Find where the given text appears and provide that cell's center as [X, Y] coordinate. 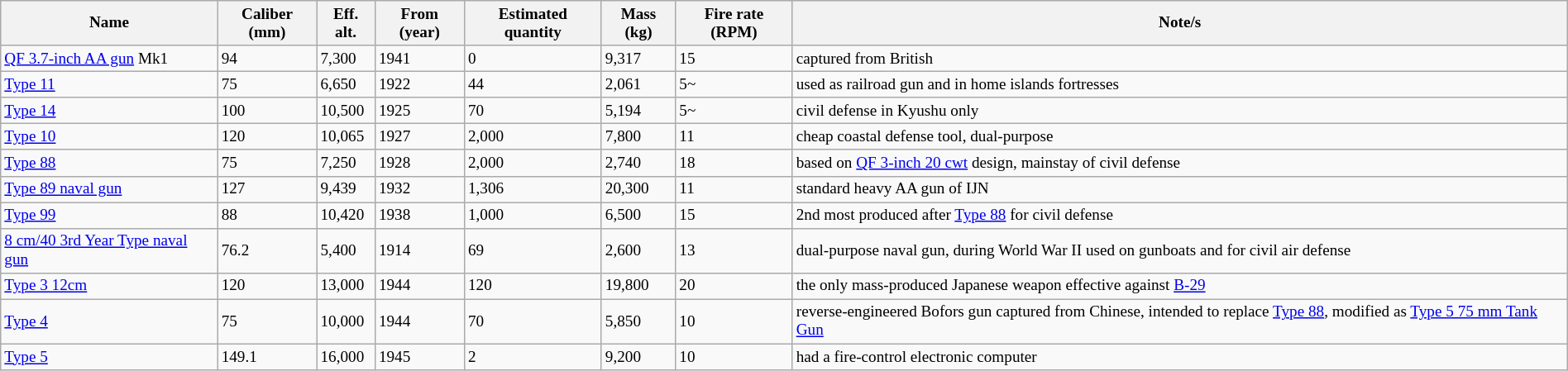
44 [533, 84]
Type 11 [109, 84]
From (year) [419, 23]
20,300 [638, 189]
10,420 [346, 216]
7,800 [638, 137]
Type 14 [109, 111]
standard heavy AA gun of IJN [1179, 189]
88 [267, 216]
Type 4 [109, 321]
13 [734, 250]
1928 [419, 163]
1914 [419, 250]
19,800 [638, 286]
1941 [419, 59]
2nd most produced after Type 88 for civil defense [1179, 216]
reverse-engineered Bofors gun captured from Chinese, intended to replace Type 88, modified as Type 5 75 mm Tank Gun [1179, 321]
69 [533, 250]
Estimated quantity [533, 23]
10,500 [346, 111]
dual-purpose naval gun, during World War II used on gunboats and for civil air defense [1179, 250]
2,740 [638, 163]
cheap coastal defense tool, dual-purpose [1179, 137]
127 [267, 189]
Type 10 [109, 137]
1922 [419, 84]
6,500 [638, 216]
5,194 [638, 111]
9,200 [638, 357]
Fire rate (RPM) [734, 23]
18 [734, 163]
Type 5 [109, 357]
used as railroad gun and in home islands fortresses [1179, 84]
0 [533, 59]
Eff. alt. [346, 23]
1945 [419, 357]
based on QF 3-inch 20 cwt design, mainstay of civil defense [1179, 163]
1932 [419, 189]
Type 99 [109, 216]
9,439 [346, 189]
10,000 [346, 321]
5,400 [346, 250]
civil defense in Kyushu only [1179, 111]
149.1 [267, 357]
Note/s [1179, 23]
10,065 [346, 137]
the only mass-produced Japanese weapon effective against B-29 [1179, 286]
6,650 [346, 84]
20 [734, 286]
100 [267, 111]
7,250 [346, 163]
1925 [419, 111]
2 [533, 357]
Caliber (mm) [267, 23]
had a fire-control electronic computer [1179, 357]
Type 3 12cm [109, 286]
8 cm/40 3rd Year Type naval gun [109, 250]
1938 [419, 216]
16,000 [346, 357]
2,061 [638, 84]
13,000 [346, 286]
9,317 [638, 59]
1,000 [533, 216]
2,600 [638, 250]
QF 3.7-inch AA gun Mk1 [109, 59]
Name [109, 23]
1927 [419, 137]
Type 89 naval gun [109, 189]
Type 88 [109, 163]
7,300 [346, 59]
5,850 [638, 321]
1,306 [533, 189]
Mass (kg) [638, 23]
94 [267, 59]
captured from British [1179, 59]
76.2 [267, 250]
